Locate the cell with the specified text and output its [x, y] center coordinate. 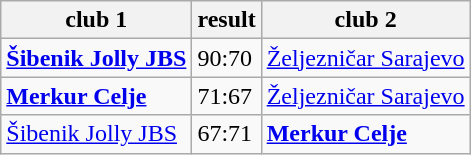
result [226, 20]
club 2 [366, 20]
71:67 [226, 96]
90:70 [226, 58]
club 1 [96, 20]
67:71 [226, 134]
